Detect which cell encompasses the target text, then output its [X, Y] center coordinate. 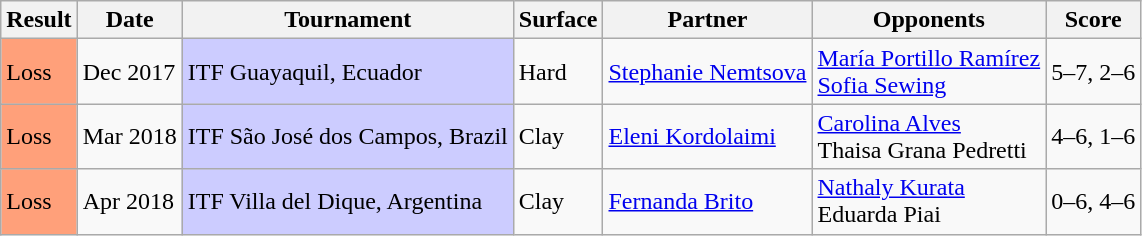
5–7, 2–6 [1094, 72]
ITF Villa del Dique, Argentina [348, 202]
María Portillo Ramírez Sofia Sewing [929, 72]
Stephanie Nemtsova [708, 72]
Partner [708, 20]
Score [1094, 20]
Carolina Alves Thaisa Grana Pedretti [929, 136]
4–6, 1–6 [1094, 136]
Nathaly Kurata Eduarda Piai [929, 202]
Mar 2018 [130, 136]
Tournament [348, 20]
Surface [558, 20]
Hard [558, 72]
Apr 2018 [130, 202]
Fernanda Brito [708, 202]
Date [130, 20]
Opponents [929, 20]
Result [39, 20]
Eleni Kordolaimi [708, 136]
ITF Guayaquil, Ecuador [348, 72]
ITF São José dos Campos, Brazil [348, 136]
Dec 2017 [130, 72]
0–6, 4–6 [1094, 202]
